Scan for the cell matching the given text and deliver its (X, Y) coordinate at center. 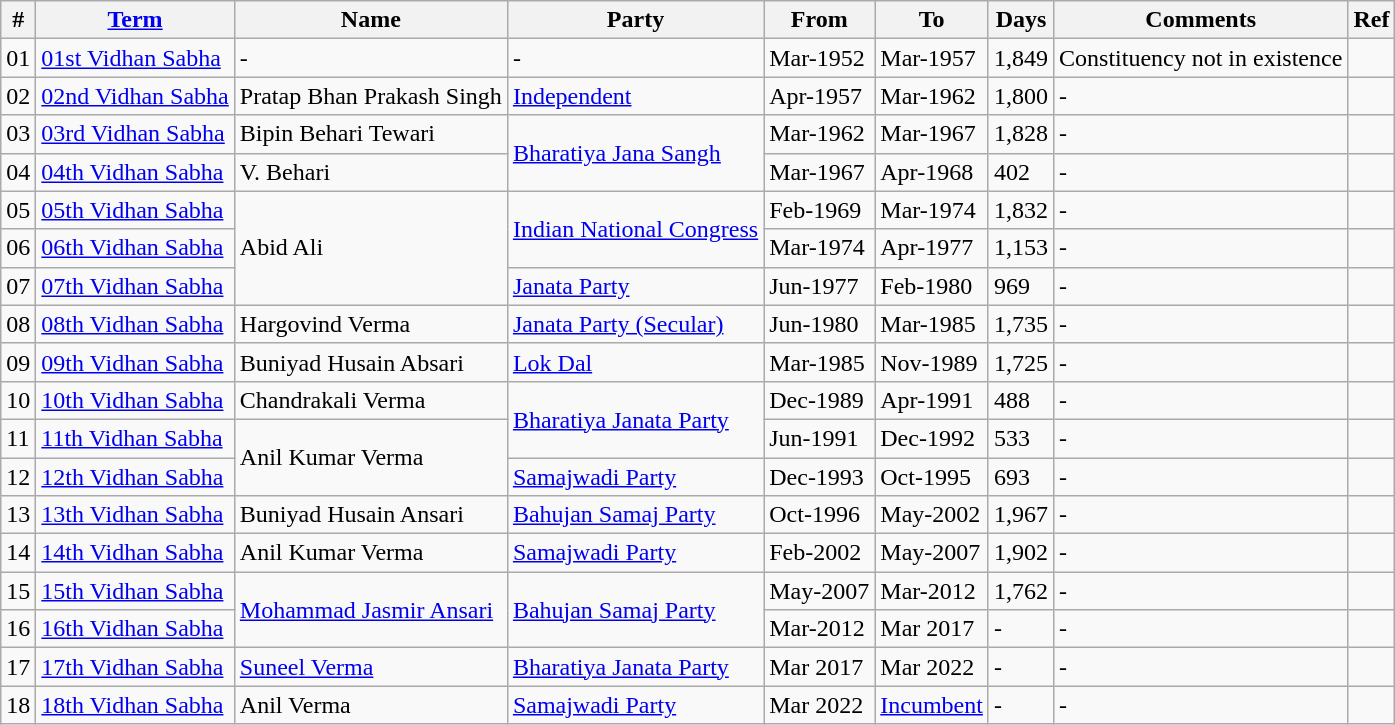
693 (1020, 477)
Mar-1957 (932, 58)
1,153 (1020, 248)
11th Vidhan Sabha (135, 438)
Bipin Behari Tewari (370, 134)
1,832 (1020, 210)
14 (18, 553)
Oct-1995 (932, 477)
Dec-1989 (820, 400)
1,800 (1020, 96)
Lok Dal (635, 362)
Janata Party (Secular) (635, 324)
Party (635, 20)
06th Vidhan Sabha (135, 248)
18 (18, 705)
Suneel Verma (370, 667)
Janata Party (635, 286)
May-2002 (932, 515)
17 (18, 667)
04 (18, 172)
V. Behari (370, 172)
Feb-2002 (820, 553)
13th Vidhan Sabha (135, 515)
07th Vidhan Sabha (135, 286)
02nd Vidhan Sabha (135, 96)
# (18, 20)
15 (18, 591)
Incumbent (932, 705)
Hargovind Verma (370, 324)
Apr-1968 (932, 172)
Mar-1952 (820, 58)
Jun-1980 (820, 324)
03 (18, 134)
Buniyad Husain Ansari (370, 515)
1,735 (1020, 324)
Days (1020, 20)
1,725 (1020, 362)
1,828 (1020, 134)
Term (135, 20)
Apr-1977 (932, 248)
To (932, 20)
Apr-1991 (932, 400)
488 (1020, 400)
10th Vidhan Sabha (135, 400)
Oct-1996 (820, 515)
1,902 (1020, 553)
06 (18, 248)
18th Vidhan Sabha (135, 705)
01 (18, 58)
08 (18, 324)
402 (1020, 172)
533 (1020, 438)
09th Vidhan Sabha (135, 362)
17th Vidhan Sabha (135, 667)
From (820, 20)
Anil Verma (370, 705)
16 (18, 629)
969 (1020, 286)
1,967 (1020, 515)
Bharatiya Jana Sangh (635, 153)
Dec-1993 (820, 477)
1,762 (1020, 591)
Name (370, 20)
10 (18, 400)
Feb-1969 (820, 210)
Ref (1372, 20)
03rd Vidhan Sabha (135, 134)
Apr-1957 (820, 96)
08th Vidhan Sabha (135, 324)
Comments (1201, 20)
Nov-1989 (932, 362)
Abid Ali (370, 248)
05 (18, 210)
14th Vidhan Sabha (135, 553)
Jun-1991 (820, 438)
1,849 (1020, 58)
12th Vidhan Sabha (135, 477)
04th Vidhan Sabha (135, 172)
Feb-1980 (932, 286)
07 (18, 286)
Indian National Congress (635, 229)
13 (18, 515)
Chandrakali Verma (370, 400)
02 (18, 96)
15th Vidhan Sabha (135, 591)
Independent (635, 96)
Buniyad Husain Absari (370, 362)
12 (18, 477)
Jun-1977 (820, 286)
05th Vidhan Sabha (135, 210)
Mohammad Jasmir Ansari (370, 610)
Constituency not in existence (1201, 58)
11 (18, 438)
Pratap Bhan Prakash Singh (370, 96)
09 (18, 362)
Dec-1992 (932, 438)
16th Vidhan Sabha (135, 629)
01st Vidhan Sabha (135, 58)
